Find where the given text appears and provide that cell's center as [X, Y] coordinate. 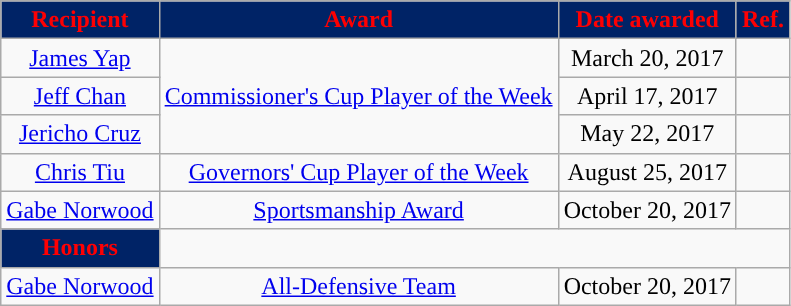
April 17, 2017 [647, 96]
Chris Tiu [80, 172]
James Yap [80, 58]
All-Defensive Team [358, 286]
Honors [80, 248]
Governors' Cup Player of the Week [358, 172]
Jericho Cruz [80, 134]
Sportsmanship Award [358, 210]
March 20, 2017 [647, 58]
Commissioner's Cup Player of the Week [358, 96]
Award [358, 20]
August 25, 2017 [647, 172]
Jeff Chan [80, 96]
Ref. [762, 20]
Recipient [80, 20]
Date awarded [647, 20]
May 22, 2017 [647, 134]
